Search for the cell housing the specified text and yield its (x, y) center coordinate. 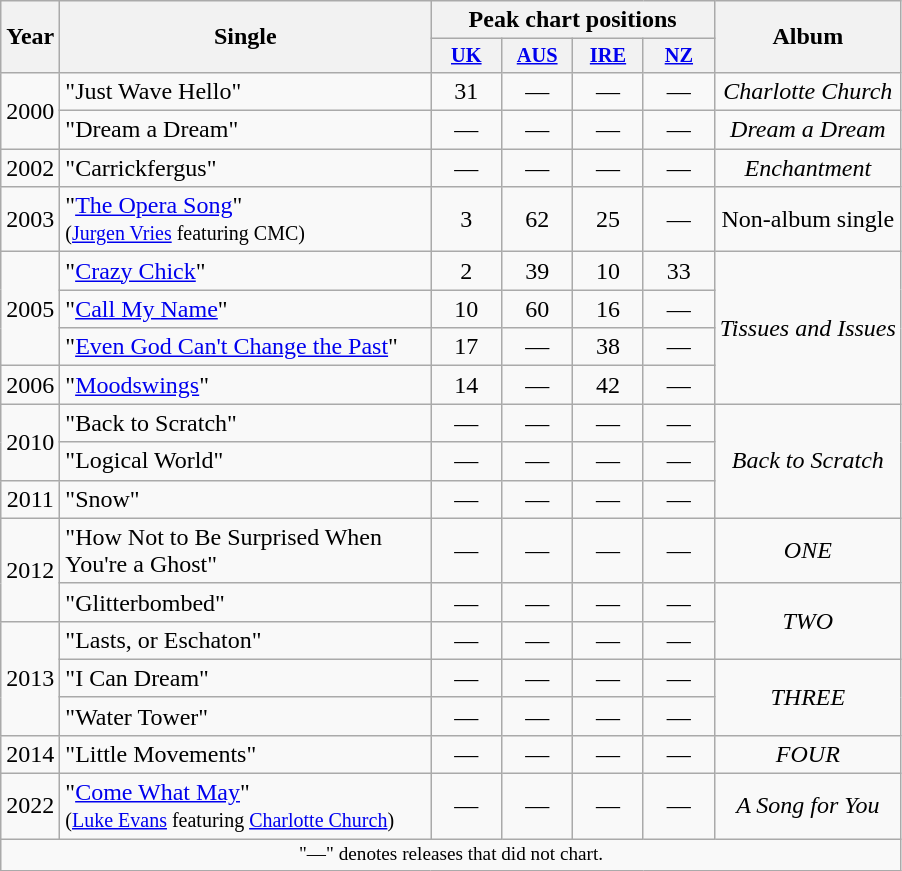
"Even God Can't Change the Past" (246, 347)
2002 (30, 168)
"Little Movements" (246, 754)
THREE (808, 697)
"Carrickfergus" (246, 168)
"Call My Name" (246, 309)
Tissues and Issues (808, 328)
2013 (30, 678)
Year (30, 37)
"Just Wave Hello" (246, 91)
"Dream a Dream" (246, 130)
25 (608, 220)
Back to Scratch (808, 461)
"Moodswings" (246, 385)
"The Opera Song" (Jurgen Vries featuring CMC) (246, 220)
38 (608, 347)
Non-album single (808, 220)
62 (538, 220)
AUS (538, 56)
42 (608, 385)
TWO (808, 621)
2000 (30, 110)
"Come What May" (Luke Evans featuring Charlotte Church) (246, 806)
Enchantment (808, 168)
"How Not to Be Surprised When You're a Ghost" (246, 550)
2014 (30, 754)
2006 (30, 385)
"Lasts, or Eschaton" (246, 640)
39 (538, 271)
14 (466, 385)
"—" denotes releases that did not chart. (452, 855)
Album (808, 37)
"Logical World" (246, 461)
Dream a Dream (808, 130)
2012 (30, 570)
2 (466, 271)
"I Can Dream" (246, 678)
"Crazy Chick" (246, 271)
"Glitterbombed" (246, 602)
NZ (678, 56)
2005 (30, 309)
UK (466, 56)
2003 (30, 220)
"Snow" (246, 499)
60 (538, 309)
Charlotte Church (808, 91)
"Back to Scratch" (246, 423)
ONE (808, 550)
2022 (30, 806)
IRE (608, 56)
3 (466, 220)
A Song for You (808, 806)
Peak chart positions (572, 20)
Single (246, 37)
17 (466, 347)
"Water Tower" (246, 716)
2011 (30, 499)
2010 (30, 442)
16 (608, 309)
FOUR (808, 754)
31 (466, 91)
33 (678, 271)
